Scan for the cell matching the given text and deliver its [x, y] coordinate at center. 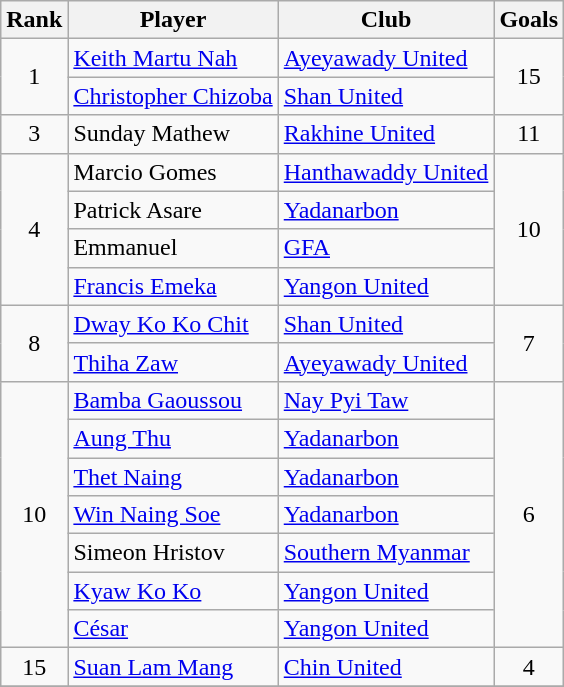
Nay Pyi Taw [386, 400]
Southern Myanmar [386, 553]
Hanthawaddy United [386, 172]
1 [34, 77]
3 [34, 134]
Simeon Hristov [173, 553]
Goals [529, 20]
Sunday Mathew [173, 134]
Rank [34, 20]
Thiha Zaw [173, 362]
Dway Ko Ko Chit [173, 324]
Emmanuel [173, 248]
11 [529, 134]
6 [529, 514]
8 [34, 343]
Suan Lam Mang [173, 667]
Keith Martu Nah [173, 58]
Patrick Asare [173, 210]
Thet Naing [173, 477]
Francis Emeka [173, 286]
César [173, 629]
Club [386, 20]
Player [173, 20]
Kyaw Ko Ko [173, 591]
GFA [386, 248]
Christopher Chizoba [173, 96]
Chin United [386, 667]
Win Naing Soe [173, 515]
7 [529, 343]
Aung Thu [173, 438]
Bamba Gaoussou [173, 400]
Marcio Gomes [173, 172]
Rakhine United [386, 134]
